Return the [x, y] coordinate for the center point of the cell that contains the specified text.  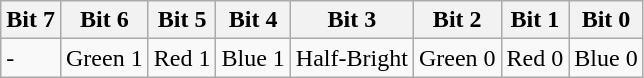
Bit 3 [352, 20]
Green 1 [104, 58]
Bit 2 [457, 20]
Bit 7 [31, 20]
Bit 1 [535, 20]
Bit 4 [253, 20]
Green 0 [457, 58]
Half-Bright [352, 58]
Red 0 [535, 58]
Bit 5 [182, 20]
Red 1 [182, 58]
Bit 6 [104, 20]
Blue 0 [606, 58]
- [31, 58]
Blue 1 [253, 58]
Bit 0 [606, 20]
